Search for the cell housing the specified text and yield its (x, y) center coordinate. 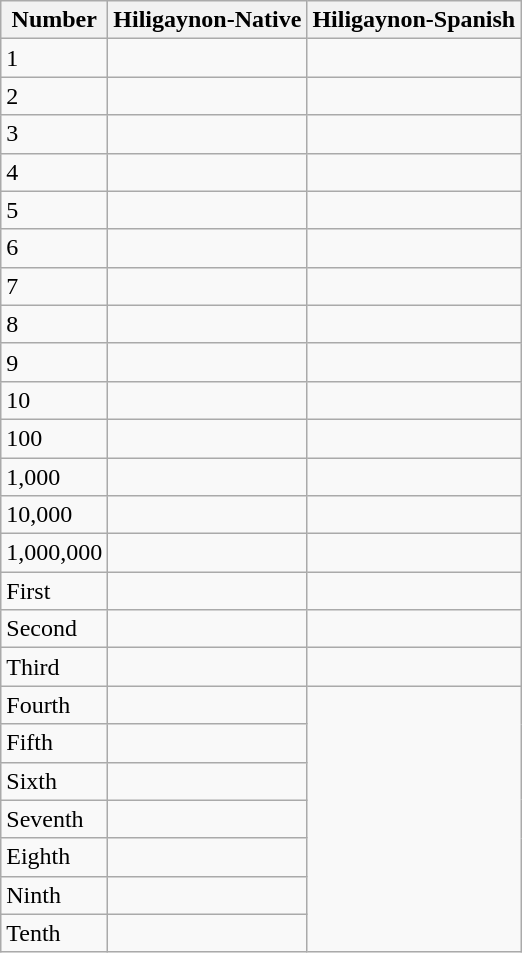
Tenth (54, 933)
Second (54, 629)
Ninth (54, 895)
10,000 (54, 515)
100 (54, 438)
First (54, 591)
Hiligaynon-Spanish (414, 20)
Sixth (54, 781)
Hiligaynon-Native (208, 20)
8 (54, 324)
1,000,000 (54, 553)
1 (54, 58)
9 (54, 362)
Fifth (54, 743)
3 (54, 134)
Seventh (54, 819)
Number (54, 20)
7 (54, 286)
Third (54, 667)
2 (54, 96)
1,000 (54, 477)
10 (54, 400)
Eighth (54, 857)
6 (54, 248)
4 (54, 172)
Fourth (54, 705)
5 (54, 210)
